Scan for the cell matching the given text and deliver its (x, y) coordinate at center. 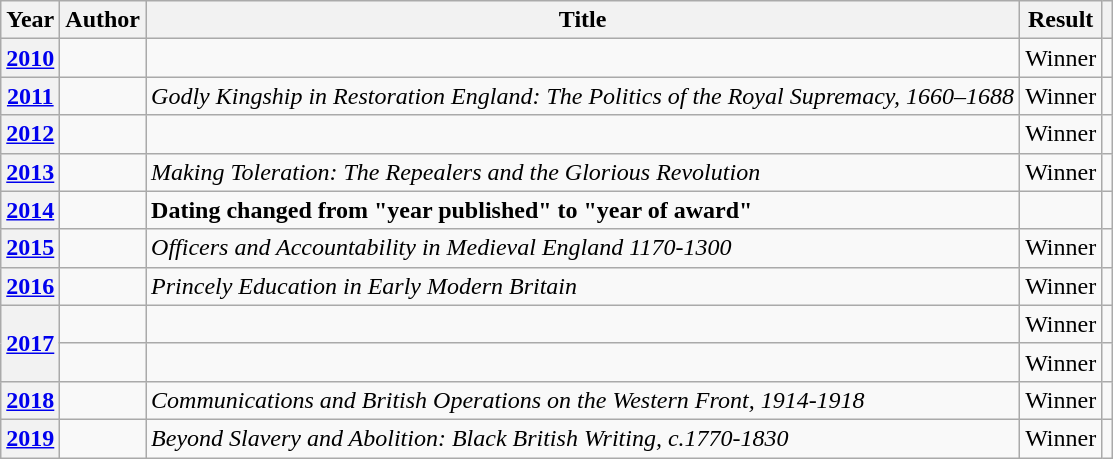
Year (30, 20)
Beyond Slavery and Abolition: Black British Writing, c.1770-1830 (583, 438)
Officers and Accountability in Medieval England 1170-1300 (583, 248)
Result (1061, 20)
2014 (30, 210)
Princely Education in Early Modern Britain (583, 286)
2010 (30, 58)
2015 (30, 248)
2013 (30, 172)
2018 (30, 400)
Making Toleration: The Repealers and the Glorious Revolution (583, 172)
2012 (30, 134)
2011 (30, 96)
2017 (30, 343)
Author (103, 20)
Dating changed from "year published" to "year of award" (583, 210)
Communications and British Operations on the Western Front, 1914-1918 (583, 400)
Godly Kingship in Restoration England: The Politics of the Royal Supremacy, 1660–1688 (583, 96)
Title (583, 20)
2019 (30, 438)
2016 (30, 286)
